Identify which cell holds the provided text, then report its (x, y) central coordinate. 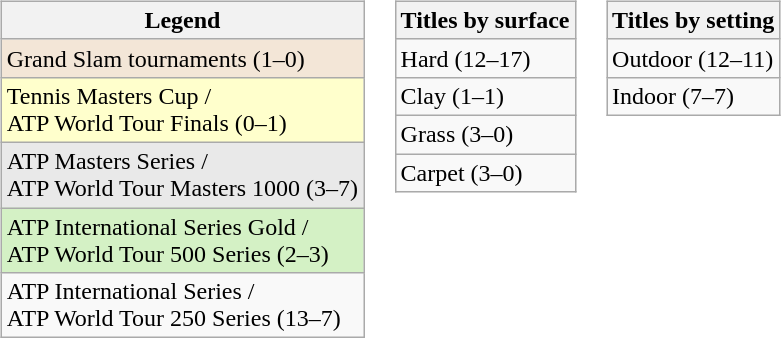
Hard (12–17) (485, 58)
Carpet (3–0) (485, 173)
Grand Slam tournaments (1–0) (182, 58)
Titles by surface (485, 20)
Legend (182, 20)
ATP Masters Series / ATP World Tour Masters 1000 (3–7) (182, 174)
Tennis Masters Cup / ATP World Tour Finals (0–1) (182, 110)
Indoor (7–7) (694, 96)
Clay (1–1) (485, 96)
Outdoor (12–11) (694, 58)
ATP International Series / ATP World Tour 250 Series (13–7) (182, 306)
ATP International Series Gold / ATP World Tour 500 Series (2–3) (182, 240)
Titles by setting (694, 20)
Grass (3–0) (485, 134)
